Locate the cell with the specified text and output its (X, Y) center coordinate. 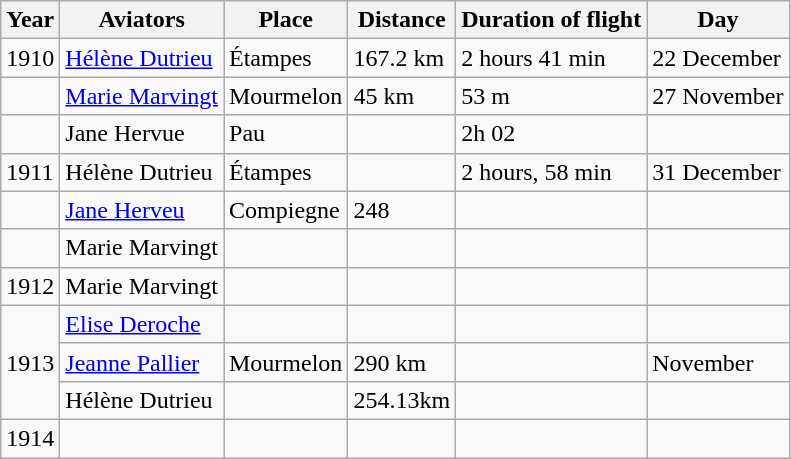
1910 (30, 58)
Pau (286, 134)
Distance (402, 20)
2h 02 (552, 134)
Jeanne Pallier (142, 362)
53 m (552, 96)
27 November (718, 96)
1912 (30, 286)
1913 (30, 362)
2 hours, 58 min (552, 172)
Duration of flight (552, 20)
Compiegne (286, 210)
Place (286, 20)
Year (30, 20)
22 December (718, 58)
November (718, 362)
Day (718, 20)
1914 (30, 438)
290 km (402, 362)
2 hours 41 min (552, 58)
248 (402, 210)
Aviators (142, 20)
31 December (718, 172)
Jane Hervue (142, 134)
167.2 km (402, 58)
254.13km (402, 400)
1911 (30, 172)
Elise Deroche (142, 324)
45 km (402, 96)
Jane Herveu (142, 210)
